Extract the [x, y] coordinate from the center of the cell holding the provided text.  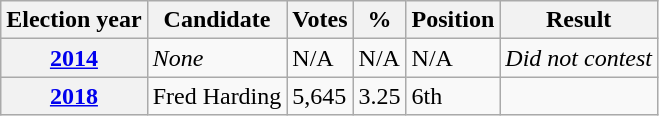
Votes [320, 20]
Result [579, 20]
Position [453, 20]
% [380, 20]
3.25 [380, 96]
2014 [74, 58]
None [217, 58]
Did not contest [579, 58]
Election year [74, 20]
Candidate [217, 20]
5,645 [320, 96]
6th [453, 96]
Fred Harding [217, 96]
2018 [74, 96]
